Output the [x, y] coordinate of the center of the cell containing the given text.  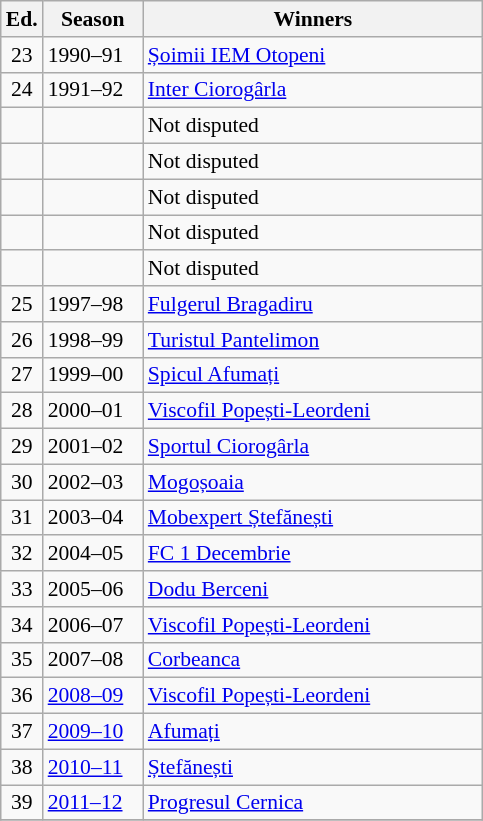
Spicul Afumați [313, 375]
37 [22, 732]
31 [22, 518]
2011–12 [93, 803]
Turistul Pantelimon [313, 340]
1990–91 [93, 55]
1998–99 [93, 340]
Season [93, 19]
Winners [313, 19]
FC 1 Decembrie [313, 554]
32 [22, 554]
2000–01 [93, 411]
Afumați [313, 732]
39 [22, 803]
29 [22, 447]
Mobexpert Ștefănești [313, 518]
36 [22, 696]
Sportul Ciorogârla [313, 447]
Corbeanca [313, 660]
Mogoșoaia [313, 482]
2006–07 [93, 625]
1991–92 [93, 90]
26 [22, 340]
1999–00 [93, 375]
2005–06 [93, 589]
30 [22, 482]
28 [22, 411]
2002–03 [93, 482]
34 [22, 625]
Fulgerul Bragadiru [313, 304]
1997–98 [93, 304]
2010–11 [93, 767]
Ed. [22, 19]
2009–10 [93, 732]
Inter Ciorogârla [313, 90]
27 [22, 375]
35 [22, 660]
2008–09 [93, 696]
2007–08 [93, 660]
25 [22, 304]
Dodu Berceni [313, 589]
33 [22, 589]
2004–05 [93, 554]
Ștefănești [313, 767]
Progresul Cernica [313, 803]
24 [22, 90]
2001–02 [93, 447]
38 [22, 767]
2003–04 [93, 518]
Șoimii IEM Otopeni [313, 55]
23 [22, 55]
